From the cell containing the given text, extract its center point as (X, Y) coordinate. 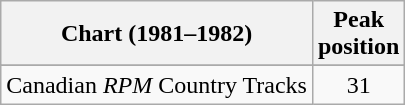
Chart (1981–1982) (157, 34)
31 (358, 85)
Peakposition (358, 34)
Canadian RPM Country Tracks (157, 85)
